Locate the cell with the specified text and output its (X, Y) center coordinate. 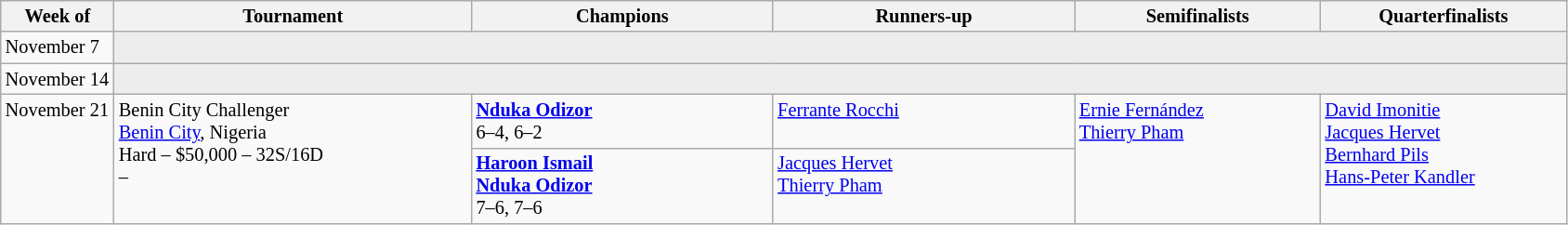
Champions (622, 16)
November 14 (58, 79)
Benin City Challenger Benin City, NigeriaHard – $50,000 – 32S/16D – (294, 158)
Haroon Ismail Nduka Odizor7–6, 7–6 (622, 186)
Ferrante Rocchi (923, 121)
Ernie Fernández Thierry Pham (1198, 158)
David Imonitie Jacques Hervet Bernhard Pils Hans-Peter Kandler (1444, 158)
Semifinalists (1198, 16)
Tournament (294, 16)
Quarterfinalists (1444, 16)
Nduka Odizor 6–4, 6–2 (622, 121)
November 21 (58, 158)
Jacques Hervet Thierry Pham (923, 186)
Week of (58, 16)
Runners-up (923, 16)
November 7 (58, 47)
